For the text-containing cell, return its midpoint in (X, Y) coordinate format. 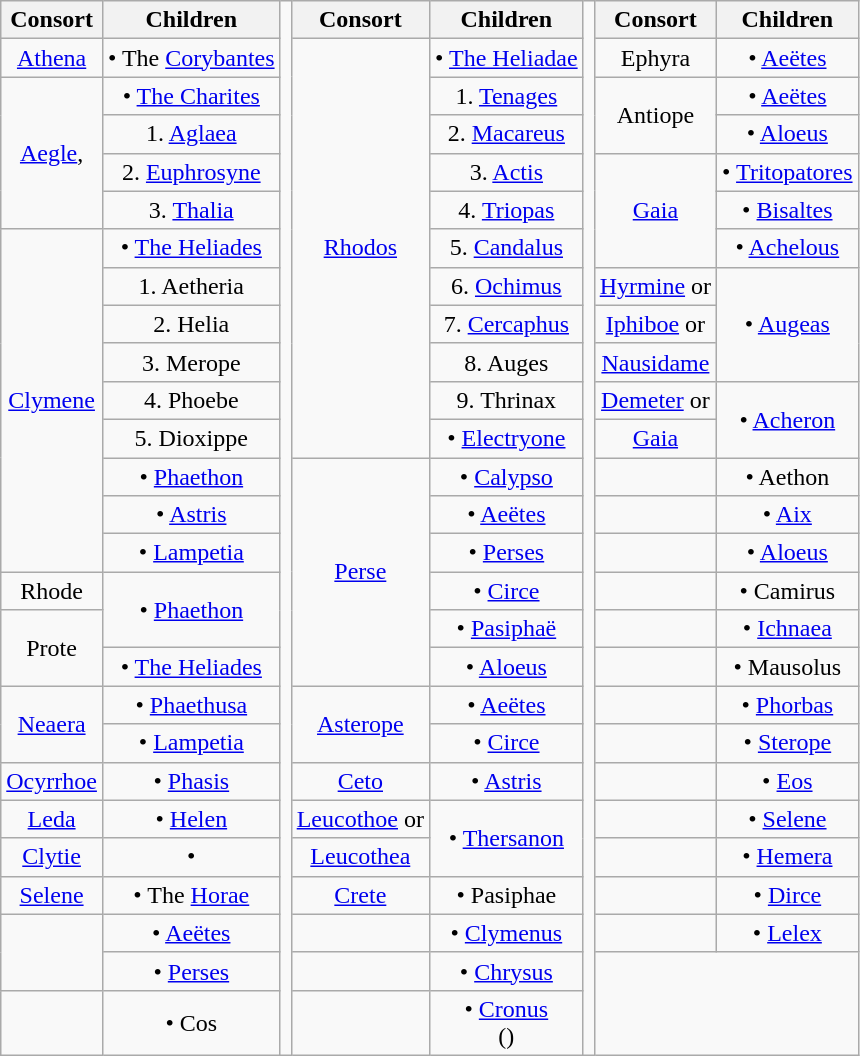
Leucothoe or (360, 819)
• Clymenus (507, 933)
Clymene (52, 400)
Leucothea (360, 857)
• (191, 857)
Leda (52, 819)
Ceto (360, 781)
• Cronus() (507, 1022)
6. Ochimus (507, 286)
• Pasiphaë (507, 629)
• Helen (191, 819)
• Calypso (507, 477)
Nausidame (655, 362)
Asterope (360, 724)
9. Thrinax (507, 400)
Ephyra (655, 58)
4. Triopas (507, 210)
• Lelex (788, 933)
Neaera (52, 724)
• Phorbas (788, 705)
• Mausolus (788, 667)
• Thersanon (507, 838)
Iphiboe or (655, 324)
Aegle, (52, 153)
• Electryone (507, 438)
• Hemera (788, 857)
Ocyrrhoe (52, 781)
5. Dioxippe (191, 438)
1. Aetheria (191, 286)
• The Corybantes (191, 58)
Demeter or (655, 400)
4. Phoebe (191, 400)
Crete (360, 895)
Clytie (52, 857)
• Eos (788, 781)
1. Aglaea (191, 134)
Prote (52, 648)
Perse (360, 572)
Hyrmine or (655, 286)
• Tritopatores (788, 172)
• Aethon (788, 477)
3. Actis (507, 172)
• The Charites (191, 96)
7. Cercaphus (507, 324)
5. Candalus (507, 248)
3. Merope (191, 362)
• The Heliadae (507, 58)
• Selene (788, 819)
• Dirce (788, 895)
• Acheron (788, 419)
• Cos (191, 1022)
Athena (52, 58)
• Sterope (788, 743)
2. Euphrosyne (191, 172)
Rhode (52, 591)
• Chrysus (507, 971)
3. Thalia (191, 210)
• Bisaltes (788, 210)
Antiope (655, 115)
• Camirus (788, 591)
Selene (52, 895)
8. Auges (507, 362)
2. Helia (191, 324)
• Ichnaea (788, 629)
Rhodos (360, 248)
• Phaethusa (191, 705)
2. Macareus (507, 134)
• Augeas (788, 324)
• The Horae (191, 895)
• Aix (788, 515)
• Pasiphae (507, 895)
1. Tenages (507, 96)
• Phasis (191, 781)
• Achelous (788, 248)
